Return [X, Y] of the center of cell containing provided text 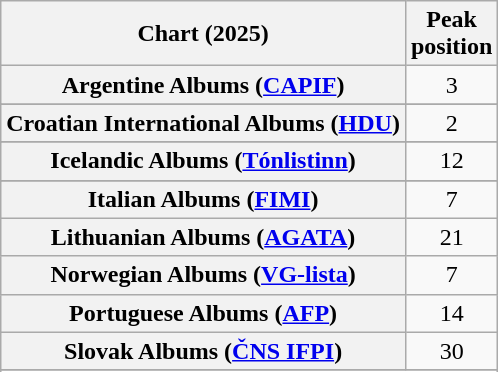
Portuguese Albums (AFP) [204, 313]
Peakposition [451, 34]
Lithuanian Albums (AGATA) [204, 237]
2 [451, 123]
14 [451, 313]
Norwegian Albums (VG-lista) [204, 275]
Slovak Albums (ČNS IFPI) [204, 351]
12 [451, 161]
3 [451, 85]
Chart (2025) [204, 34]
21 [451, 237]
30 [451, 351]
Italian Albums (FIMI) [204, 199]
Icelandic Albums (Tónlistinn) [204, 161]
Argentine Albums (CAPIF) [204, 85]
Croatian International Albums (HDU) [204, 123]
